Scan for the cell matching the given text and deliver its (x, y) coordinate at center. 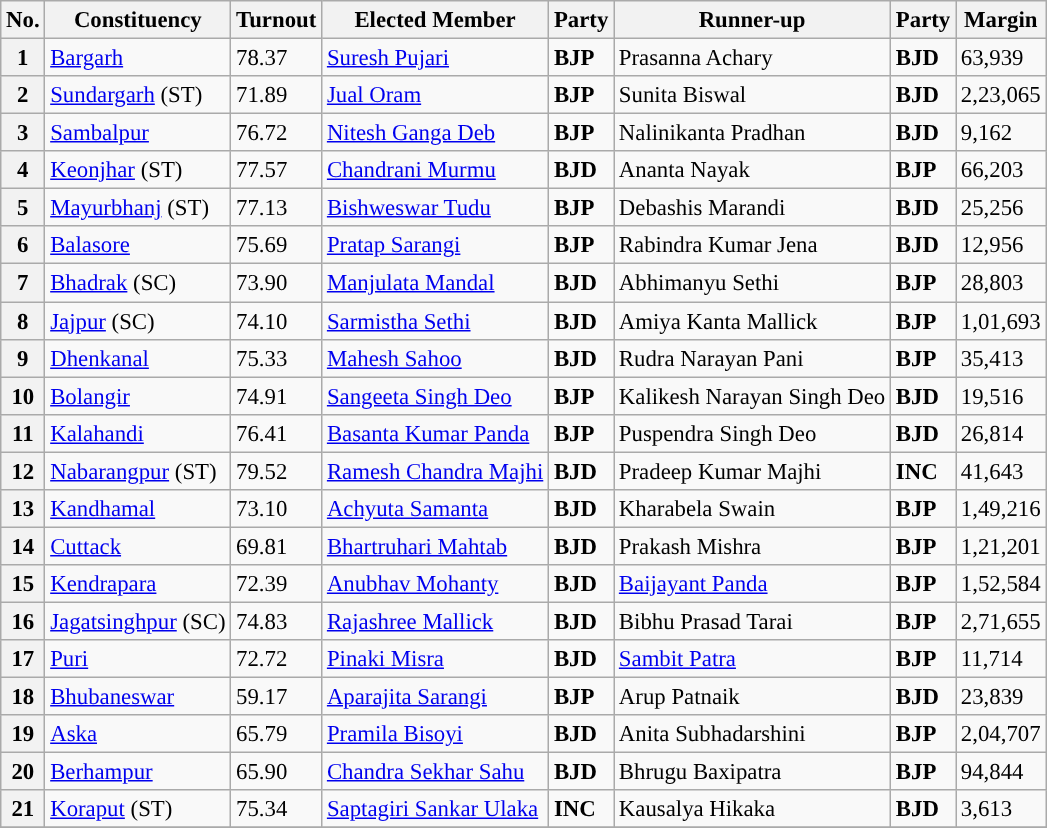
Bhartruhari Mahtab (436, 546)
Sangeeta Singh Deo (436, 396)
Nitesh Ganga Deb (436, 133)
8 (23, 321)
72.39 (276, 584)
6 (23, 245)
3 (23, 133)
35,413 (1001, 358)
12,956 (1001, 245)
Aparajita Sarangi (436, 697)
Mayurbhanj (ST) (138, 208)
Koraput (ST) (138, 809)
74.91 (276, 396)
11 (23, 433)
Pradeep Kumar Majhi (752, 471)
28,803 (1001, 283)
9,162 (1001, 133)
Dhenkanal (138, 358)
Kalahandi (138, 433)
18 (23, 697)
41,643 (1001, 471)
75.33 (276, 358)
Berhampur (138, 772)
1,49,216 (1001, 509)
Amiya Kanta Mallick (752, 321)
77.13 (276, 208)
Bhubaneswar (138, 697)
Saptagiri Sankar Ulaka (436, 809)
Constituency (138, 20)
2,04,707 (1001, 734)
76.72 (276, 133)
4 (23, 170)
74.10 (276, 321)
7 (23, 283)
9 (23, 358)
Sambalpur (138, 133)
Jagatsinghpur (SC) (138, 621)
Puri (138, 659)
Pramila Bisoyi (436, 734)
Arup Patnaik (752, 697)
20 (23, 772)
Bishweswar Tudu (436, 208)
Baijayant Panda (752, 584)
1,21,201 (1001, 546)
Abhimanyu Sethi (752, 283)
Aska (138, 734)
Bhrugu Baxipatra (752, 772)
94,844 (1001, 772)
Pratap Sarangi (436, 245)
79.52 (276, 471)
Pinaki Misra (436, 659)
Balasore (138, 245)
78.37 (276, 58)
10 (23, 396)
17 (23, 659)
Debashis Marandi (752, 208)
Bhadrak (SC) (138, 283)
Kendrapara (138, 584)
Kharabela Swain (752, 509)
Keonjhar (ST) (138, 170)
2,71,655 (1001, 621)
12 (23, 471)
Achyuta Samanta (436, 509)
66,203 (1001, 170)
No. (23, 20)
Mahesh Sahoo (436, 358)
75.69 (276, 245)
63,939 (1001, 58)
5 (23, 208)
11,714 (1001, 659)
Puspendra Singh Deo (752, 433)
Runner-up (752, 20)
Rudra Narayan Pani (752, 358)
Rajashree Mallick (436, 621)
Nabarangpur (ST) (138, 471)
Jajpur (SC) (138, 321)
Bargarh (138, 58)
74.83 (276, 621)
76.41 (276, 433)
3,613 (1001, 809)
72.72 (276, 659)
15 (23, 584)
73.90 (276, 283)
Turnout (276, 20)
19,516 (1001, 396)
Kandhamal (138, 509)
71.89 (276, 95)
23,839 (1001, 697)
Prakash Mishra (752, 546)
69.81 (276, 546)
Sunita Biswal (752, 95)
Elected Member (436, 20)
19 (23, 734)
2,23,065 (1001, 95)
Kausalya Hikaka (752, 809)
Kalikesh Narayan Singh Deo (752, 396)
26,814 (1001, 433)
Chandra Sekhar Sahu (436, 772)
Sundargarh (ST) (138, 95)
2 (23, 95)
Sambit Patra (752, 659)
Rabindra Kumar Jena (752, 245)
Ananta Nayak (752, 170)
Manjulata Mandal (436, 283)
Cuttack (138, 546)
1 (23, 58)
65.90 (276, 772)
59.17 (276, 697)
Prasanna Achary (752, 58)
Anubhav Mohanty (436, 584)
Bibhu Prasad Tarai (752, 621)
25,256 (1001, 208)
75.34 (276, 809)
77.57 (276, 170)
21 (23, 809)
Anita Subhadarshini (752, 734)
Basanta Kumar Panda (436, 433)
Suresh Pujari (436, 58)
13 (23, 509)
Nalinikanta Pradhan (752, 133)
Margin (1001, 20)
14 (23, 546)
65.79 (276, 734)
Sarmistha Sethi (436, 321)
Ramesh Chandra Majhi (436, 471)
Bolangir (138, 396)
Chandrani Murmu (436, 170)
Jual Oram (436, 95)
73.10 (276, 509)
1,52,584 (1001, 584)
1,01,693 (1001, 321)
16 (23, 621)
